Return the [X, Y] coordinate for the center point of the cell that contains the specified text.  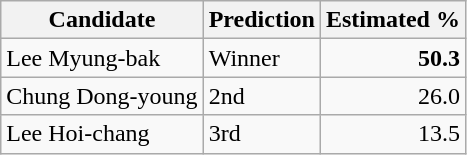
Chung Dong-young [102, 96]
Winner [262, 58]
Prediction [262, 20]
Lee Hoi-chang [102, 134]
Candidate [102, 20]
3rd [262, 134]
50.3 [392, 58]
26.0 [392, 96]
Lee Myung-bak [102, 58]
2nd [262, 96]
13.5 [392, 134]
Estimated % [392, 20]
